Return [x, y] of the center of cell containing provided text 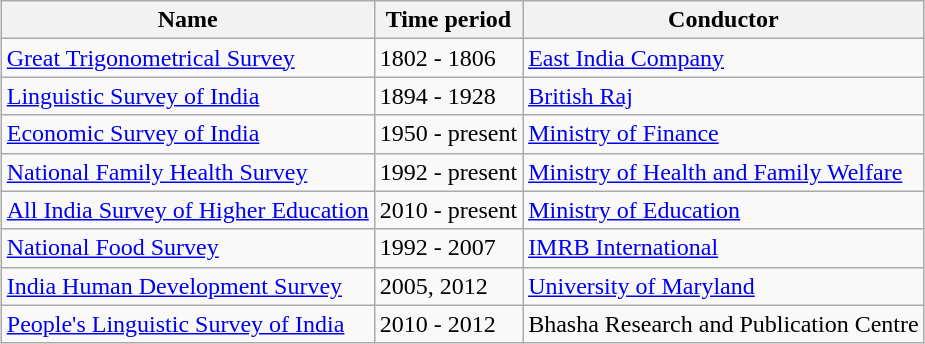
IMRB International [724, 248]
India Human Development Survey [188, 286]
University of Maryland [724, 286]
East India Company [724, 58]
Linguistic Survey of India [188, 96]
1992 - present [448, 172]
2010 - 2012 [448, 324]
National Food Survey [188, 248]
2005, 2012 [448, 286]
1992 - 2007 [448, 248]
Great Trigonometrical Survey [188, 58]
Ministry of Education [724, 210]
1802 - 1806 [448, 58]
Ministry of Finance [724, 134]
Conductor [724, 20]
Economic Survey of India [188, 134]
1950 - present [448, 134]
Bhasha Research and Publication Centre [724, 324]
All India Survey of Higher Education [188, 210]
Time period [448, 20]
2010 - present [448, 210]
Ministry of Health and Family Welfare [724, 172]
British Raj [724, 96]
People's Linguistic Survey of India [188, 324]
Name [188, 20]
National Family Health Survey [188, 172]
1894 - 1928 [448, 96]
